Output the [X, Y] coordinate of the center of the cell containing the given text.  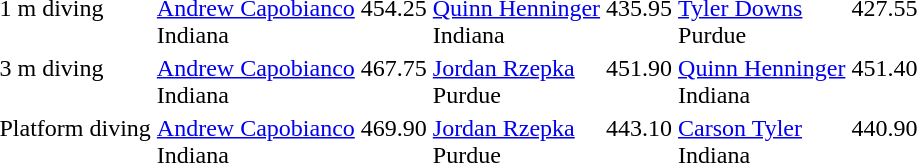
451.90 [640, 82]
Quinn HenningerIndiana [762, 82]
Andrew CapobiancoIndiana [256, 82]
467.75 [394, 82]
Jordan RzepkaPurdue [516, 82]
